Identify which cell holds the provided text, then report its (X, Y) central coordinate. 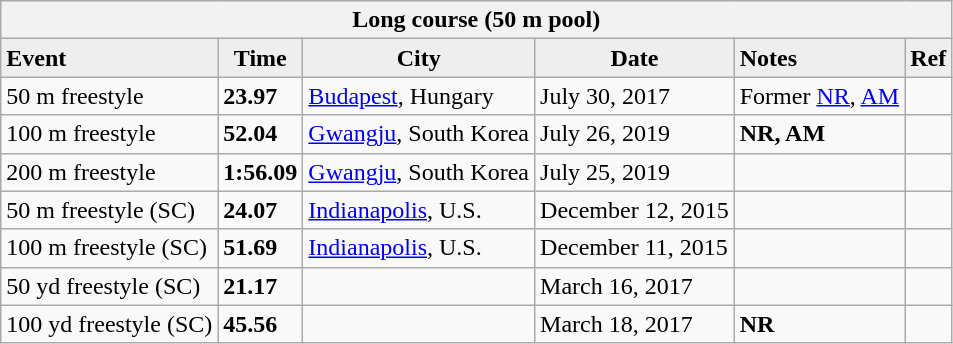
Event (110, 58)
21.17 (260, 286)
100 yd freestyle (SC) (110, 324)
Notes (819, 58)
March 18, 2017 (635, 324)
July 26, 2019 (635, 134)
50 m freestyle (SC) (110, 210)
50 yd freestyle (SC) (110, 286)
100 m freestyle (SC) (110, 248)
23.97 (260, 96)
NR (819, 324)
Budapest, Hungary (419, 96)
Ref (928, 58)
Time (260, 58)
July 25, 2019 (635, 172)
December 11, 2015 (635, 248)
Former NR, AM (819, 96)
51.69 (260, 248)
1:56.09 (260, 172)
March 16, 2017 (635, 286)
50 m freestyle (110, 96)
July 30, 2017 (635, 96)
City (419, 58)
December 12, 2015 (635, 210)
24.07 (260, 210)
52.04 (260, 134)
NR, AM (819, 134)
Date (635, 58)
100 m freestyle (110, 134)
Long course (50 m pool) (476, 20)
200 m freestyle (110, 172)
45.56 (260, 324)
